Output the [X, Y] coordinate of the center of the cell containing the given text.  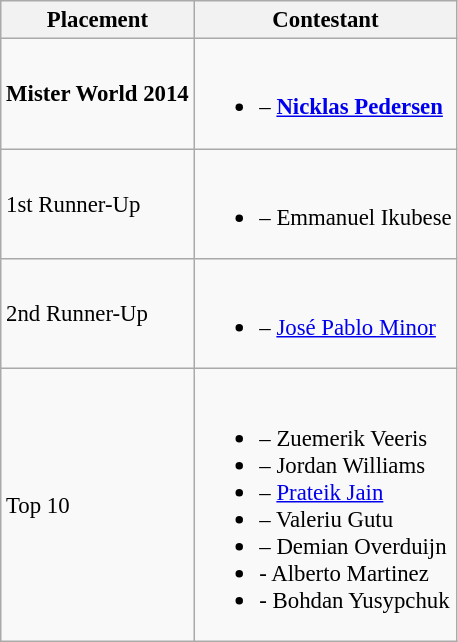
Mister World 2014 [98, 94]
– Emmanuel Ikubese [326, 204]
Contestant [326, 20]
2nd Runner-Up [98, 314]
Top 10 [98, 505]
Placement [98, 20]
– Nicklas Pedersen [326, 94]
– José Pablo Minor [326, 314]
1st Runner-Up [98, 204]
– Zuemerik Veeris – Jordan Williams – Prateik Jain – Valeriu Gutu – Demian Overduijn - Alberto Martinez - Bohdan Yusypchuk [326, 505]
